Output the [x, y] coordinate of the center of the cell containing the given text.  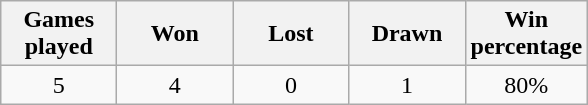
80% [526, 85]
4 [175, 85]
5 [59, 85]
Win percentage [526, 34]
Drawn [407, 34]
Games played [59, 34]
Won [175, 34]
0 [291, 85]
Lost [291, 34]
1 [407, 85]
